For the text-containing cell, return its midpoint in [x, y] coordinate format. 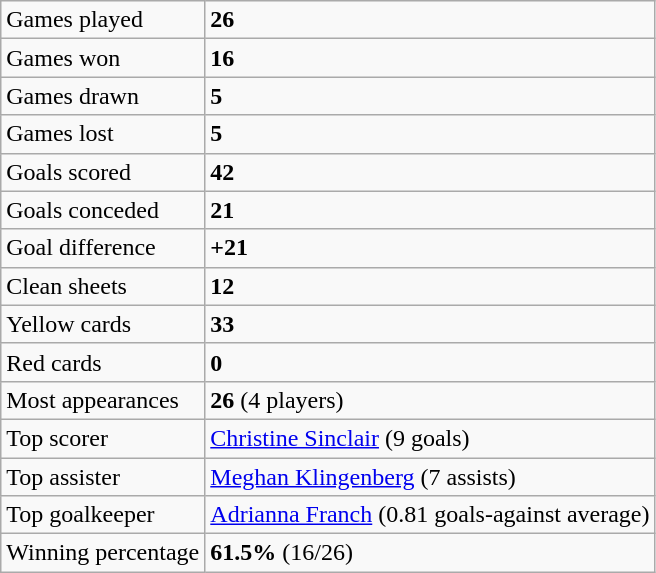
Top scorer [103, 438]
Goals conceded [103, 210]
42 [430, 172]
Winning percentage [103, 553]
Adrianna Franch (0.81 goals-against average) [430, 515]
Clean sheets [103, 286]
Goal difference [103, 248]
Top goalkeeper [103, 515]
Games lost [103, 134]
Games drawn [103, 96]
Most appearances [103, 400]
Yellow cards [103, 324]
12 [430, 286]
Top assister [103, 477]
Goals scored [103, 172]
Christine Sinclair (9 goals) [430, 438]
Games won [103, 58]
+21 [430, 248]
0 [430, 362]
21 [430, 210]
26 [430, 20]
Red cards [103, 362]
Games played [103, 20]
Meghan Klingenberg (7 assists) [430, 477]
33 [430, 324]
61.5% (16/26) [430, 553]
16 [430, 58]
26 (4 players) [430, 400]
